Pinpoint the cell where the given text exists, returning its (X, Y) midpoint coordinate. 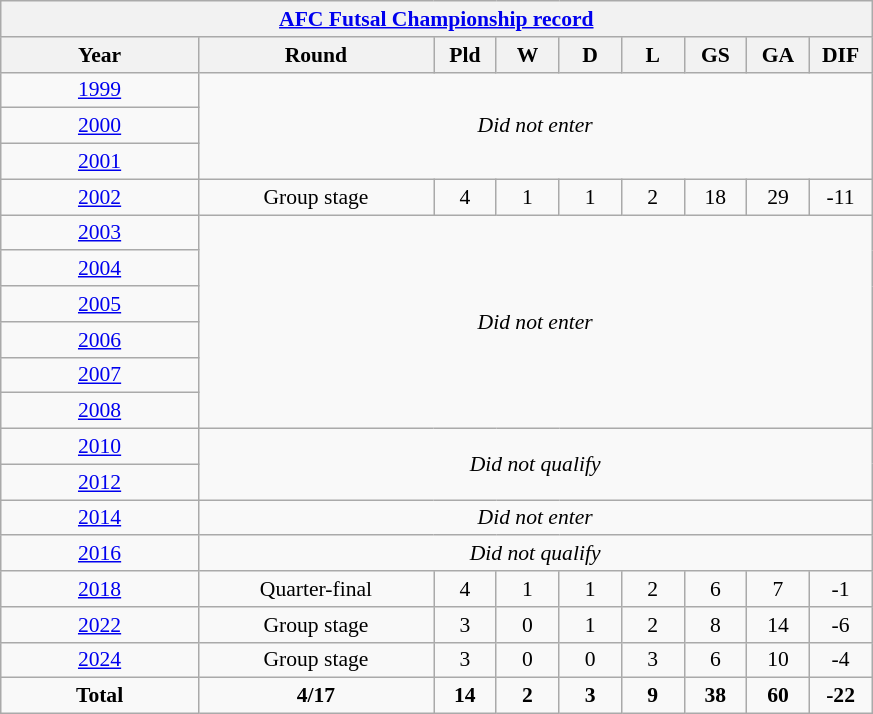
-11 (840, 197)
GS (716, 55)
29 (778, 197)
18 (716, 197)
2002 (100, 197)
2018 (100, 589)
2006 (100, 340)
2024 (100, 660)
2014 (100, 518)
-6 (840, 625)
Year (100, 55)
W (528, 55)
Quarter-final (316, 589)
2012 (100, 482)
60 (778, 696)
2001 (100, 162)
L (652, 55)
AFC Futsal Championship record (436, 19)
DIF (840, 55)
2004 (100, 269)
2005 (100, 304)
Round (316, 55)
2003 (100, 233)
-4 (840, 660)
Pld (466, 55)
-22 (840, 696)
Total (100, 696)
-1 (840, 589)
2022 (100, 625)
2016 (100, 554)
38 (716, 696)
2007 (100, 375)
4/17 (316, 696)
2010 (100, 447)
D (590, 55)
8 (716, 625)
GA (778, 55)
2008 (100, 411)
9 (652, 696)
1999 (100, 90)
10 (778, 660)
7 (778, 589)
2000 (100, 126)
